From the cell containing the given text, extract its center point as [x, y] coordinate. 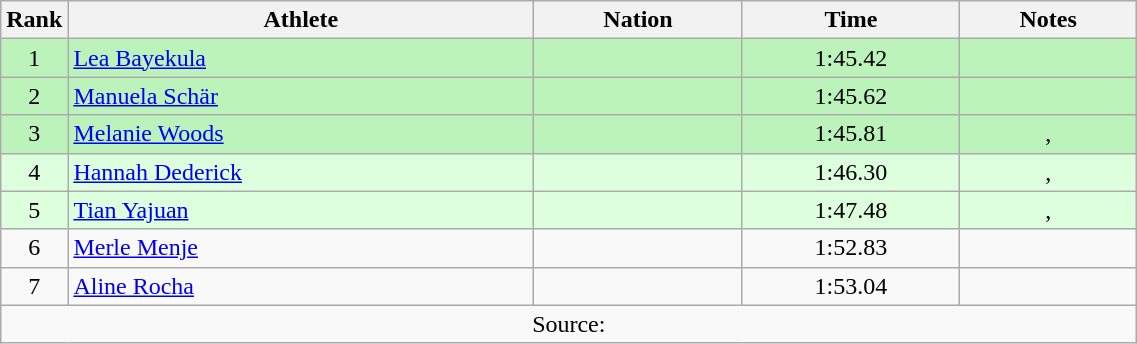
2 [34, 96]
1:47.48 [850, 210]
Time [850, 20]
4 [34, 172]
Notes [1048, 20]
1 [34, 58]
Manuela Schär [301, 96]
Aline Rocha [301, 286]
1:52.83 [850, 248]
Tian Yajuan [301, 210]
7 [34, 286]
Melanie Woods [301, 134]
Nation [638, 20]
Source: [569, 324]
Lea Bayekula [301, 58]
Rank [34, 20]
5 [34, 210]
1:45.42 [850, 58]
Merle Menje [301, 248]
Athlete [301, 20]
6 [34, 248]
1:45.81 [850, 134]
Hannah Dederick [301, 172]
1:45.62 [850, 96]
3 [34, 134]
1:46.30 [850, 172]
1:53.04 [850, 286]
